From the cell containing the given text, extract its center point as (X, Y) coordinate. 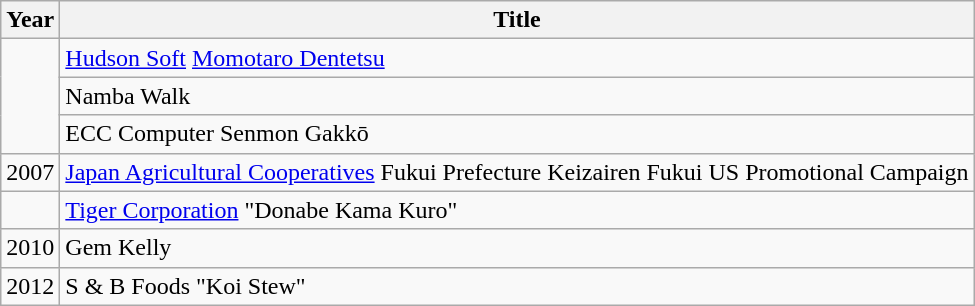
Tiger Corporation "Donabe Kama Kuro" (517, 210)
Namba Walk (517, 96)
2007 (30, 172)
S & B Foods "Koi Stew" (517, 286)
Japan Agricultural Cooperatives Fukui Prefecture Keizairen Fukui US Promotional Campaign (517, 172)
Gem Kelly (517, 248)
Title (517, 20)
ECC Computer Senmon Gakkō (517, 134)
Hudson Soft Momotaro Dentetsu (517, 58)
Year (30, 20)
2012 (30, 286)
2010 (30, 248)
